Provide the (x, y) coordinate of the cell's center where the given text is located.  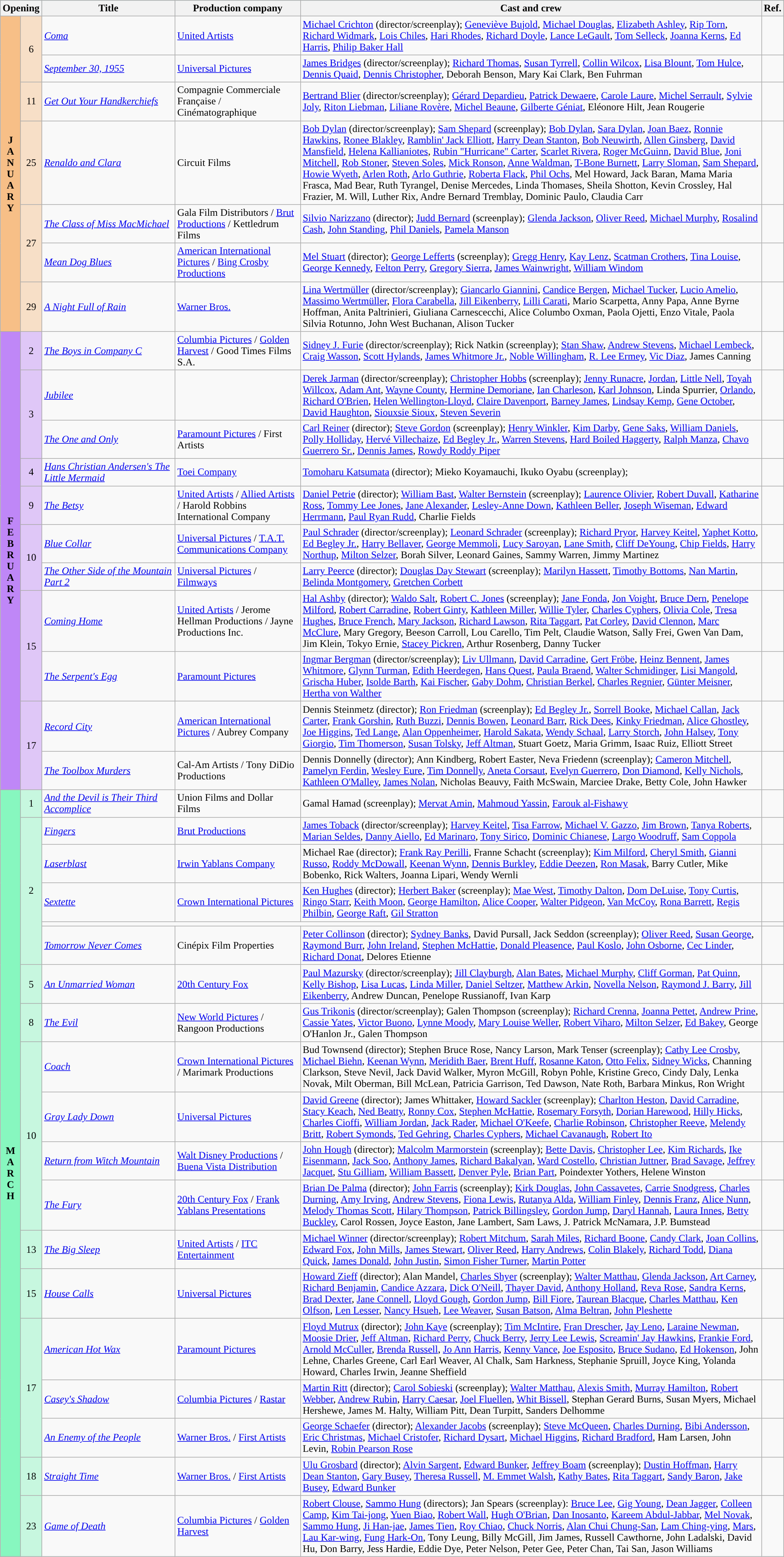
Union Films and Dollar Films (238, 804)
American International Pictures / Bing Crosby Productions (238, 262)
The Toolbox Murders (108, 771)
Opening (21, 8)
FEBRUARY (11, 561)
Tomoharu Katsumata (director); Mieko Koyamauchi, Ikuko Oyabu (screenplay); (531, 472)
Brut Productions (238, 830)
House Calls (108, 1294)
The Evil (108, 1022)
13 (31, 1249)
And the Devil is Their Third Accomplice (108, 804)
Get Out Your Handkerchiefs (108, 101)
Coming Home (108, 621)
United Artists / Allied Artists / Harold Robbins International Company (238, 505)
Coach (108, 1067)
Hans Christian Andersen's The Little Mermaid (108, 472)
Universal Pictures / Filmways (238, 577)
6 (31, 49)
United Artists (238, 36)
Cast and crew (531, 8)
The One and Only (108, 439)
Irwin Yablans Company (238, 864)
20th Century Fox / Frank Yablans Presentations (238, 1205)
8 (31, 1022)
Casey's Shadow (108, 1399)
American International Pictures / Aubrey Company (238, 727)
Record City (108, 727)
Game of Death (108, 1526)
Cinépix Film Properties (238, 945)
United Artists / Jerome Hellman Productions / Jayne Productions Inc. (238, 621)
The Fury (108, 1205)
Cal-Am Artists / Tony DiDio Productions (238, 771)
Mean Dog Blues (108, 262)
Columbia Pictures / Golden Harvest / Good Times Films S.A. (238, 351)
Renaldo and Clara (108, 163)
Gamal Hamad (screenplay); Mervat Amin, Mahmoud Yassin, Farouk al-Fishawy (531, 804)
The Serpent's Egg (108, 676)
1 (31, 804)
Laserblast (108, 864)
The Class of Miss MacMichael (108, 224)
Return from Witch Mountain (108, 1161)
A Night Full of Rain (108, 307)
Toei Company (238, 472)
Straight Time (108, 1476)
25 (31, 163)
27 (31, 243)
Columbia Pictures / Rastar (238, 1399)
An Enemy of the People (108, 1438)
Ref. (772, 8)
Crown International Pictures / Marimark Productions (238, 1067)
Title (108, 8)
The Boys in Company C (108, 351)
20th Century Fox (238, 984)
New World Pictures / Rangoon Productions (238, 1022)
Gala Film Distributors / Brut Productions / Kettledrum Films (238, 224)
4 (31, 472)
An Unmarried Woman (108, 984)
Larry Peerce (director); Douglas Day Stewart (screenplay); Marilyn Hassett, Timothy Bottoms, Nan Martin, Belinda Montgomery, Gretchen Corbett (531, 577)
9 (31, 505)
The Betsy (108, 505)
18 (31, 1476)
Columbia Pictures / Golden Harvest (238, 1526)
29 (31, 307)
Jubilee (108, 395)
Tomorrow Never Comes (108, 945)
The Other Side of the Mountain Part 2 (108, 577)
Crown International Pictures (238, 902)
United Artists / ITC Entertainment (238, 1249)
Universal Pictures / T.A.T. Communications Company (238, 544)
JANUARY (11, 174)
The Big Sleep (108, 1249)
MARCH (11, 1173)
Walt Disney Productions / Buena Vista Distribution (238, 1161)
3 (31, 414)
Coma (108, 36)
Fingers (108, 830)
Gray Lady Down (108, 1117)
Warner Bros. (238, 307)
Blue Collar (108, 544)
Production company (238, 8)
5 (31, 984)
September 30, 1955 (108, 69)
American Hot Wax (108, 1349)
Sextette (108, 902)
Compagnie Commerciale Française / Cinématographique (238, 101)
11 (31, 101)
Paramount Pictures / First Artists (238, 439)
Circuit Films (238, 163)
23 (31, 1526)
